For the text-containing cell, return its midpoint in (x, y) coordinate format. 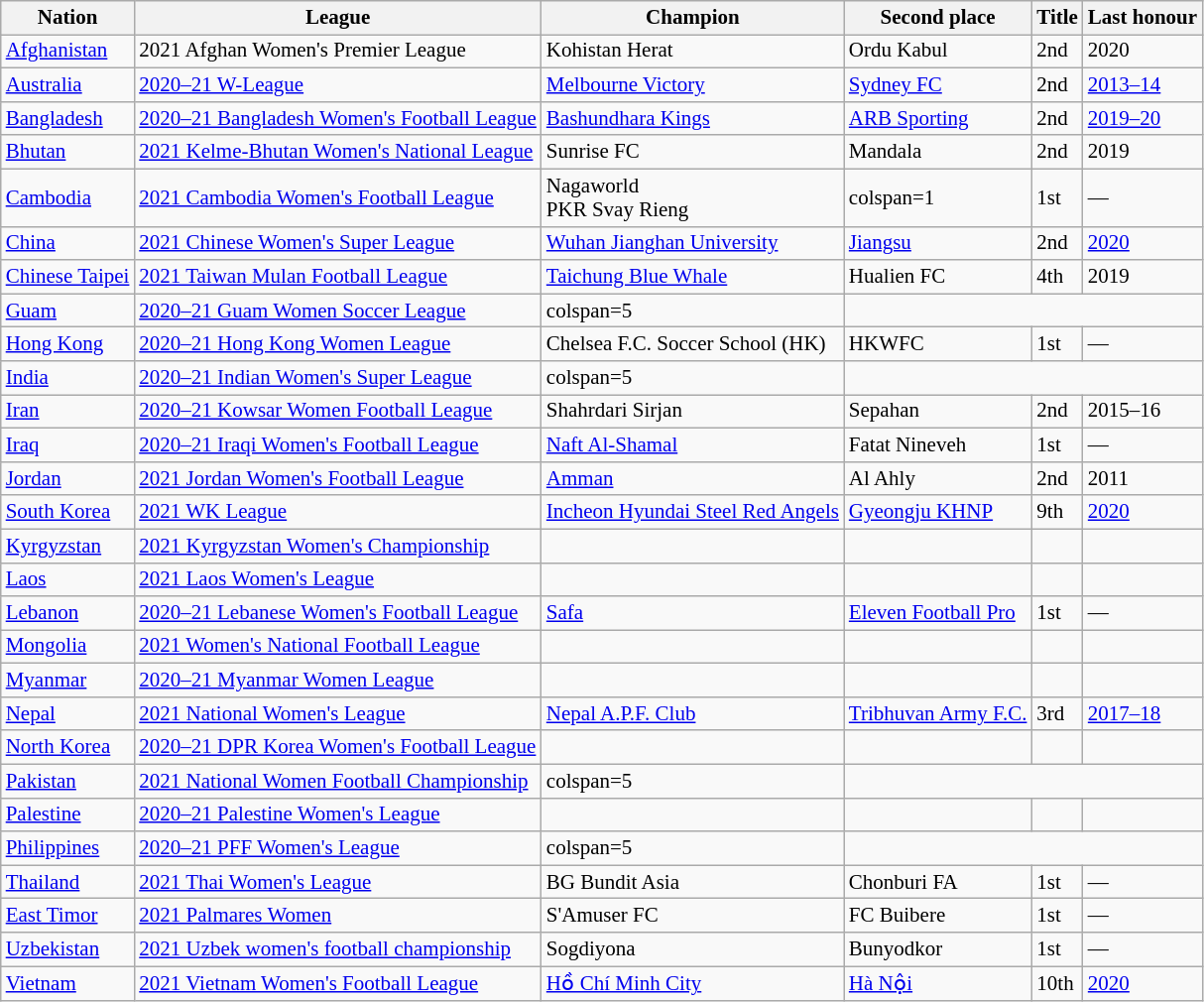
2020–21 DPR Korea Women's Football League (337, 747)
2021 Afghan Women's Premier League (337, 52)
Amman (692, 478)
Laos (67, 579)
2021 Kyrgyzstan Women's Championship (337, 546)
Uzbekistan (67, 949)
Bunyodkor (938, 949)
2021 Chinese Women's Super League (337, 243)
South Korea (67, 512)
East Timor (67, 916)
S'Amuser FC (692, 916)
India (67, 378)
10th (1057, 984)
2021 Vietnam Women's Football League (337, 984)
FC Buibere (938, 916)
BG Bundit Asia (692, 882)
Nepal A.P.F. Club (692, 714)
Chelsea F.C. Soccer School (HK) (692, 344)
2020–21 Indian Women's Super League (337, 378)
Bashundhara Kings (692, 118)
2020–21 Guam Women Soccer League (337, 311)
Kyrgyzstan (67, 546)
NagaworldPKR Svay Rieng (692, 197)
Vietnam (67, 984)
Pakistan (67, 781)
2019–20 (1143, 118)
2021 Kelme-Bhutan Women's National League (337, 152)
Taichung Blue Whale (692, 277)
Ordu Kabul (938, 52)
Thailand (67, 882)
Al Ahly (938, 478)
North Korea (67, 747)
Nepal (67, 714)
2021 Cambodia Women's Football League (337, 197)
Tribhuvan Army F.C. (938, 714)
Philippines (67, 848)
colspan=1 (938, 197)
Naft Al-Shamal (692, 444)
China (67, 243)
Last honour (1143, 18)
Jiangsu (938, 243)
2021 Uzbek women's football championship (337, 949)
Fatat Nineveh (938, 444)
Lebanon (67, 613)
Iraq (67, 444)
2021 Jordan Women's Football League (337, 478)
9th (1057, 512)
Sunrise FC (692, 152)
Safa (692, 613)
2021 Thai Women's League (337, 882)
Sydney FC (938, 85)
2013–14 (1143, 85)
Cambodia (67, 197)
Guam (67, 311)
Mandala (938, 152)
2020–21 W-League (337, 85)
Bhutan (67, 152)
Australia (67, 85)
Chinese Taipei (67, 277)
ARB Sporting (938, 118)
Myanmar (67, 681)
2020–21 Kowsar Women Football League (337, 412)
Mongolia (67, 647)
Afghanistan (67, 52)
Bangladesh (67, 118)
Hà Nội (938, 984)
Wuhan Jianghan University (692, 243)
Chonburi FA (938, 882)
Hồ Chí Minh City (692, 984)
2020–21 Palestine Women's League (337, 814)
Champion (692, 18)
Shahrdari Sirjan (692, 412)
Melbourne Victory (692, 85)
2015–16 (1143, 412)
2021 WK League (337, 512)
Eleven Football Pro (938, 613)
2021 Laos Women's League (337, 579)
Hualien FC (938, 277)
Kohistan Herat (692, 52)
3rd (1057, 714)
Hong Kong (67, 344)
2021 National Women Football Championship (337, 781)
2020–21 Hong Kong Women League (337, 344)
2021 Women's National Football League (337, 647)
2020–21 Bangladesh Women's Football League (337, 118)
Second place (938, 18)
Iran (67, 412)
League (337, 18)
Nation (67, 18)
2021 National Women's League (337, 714)
Jordan (67, 478)
2020–21 Myanmar Women League (337, 681)
2020–21 PFF Women's League (337, 848)
2017–18 (1143, 714)
2021 Taiwan Mulan Football League (337, 277)
2011 (1143, 478)
Sepahan (938, 412)
2020–21 Lebanese Women's Football League (337, 613)
Title (1057, 18)
HKWFC (938, 344)
2021 Palmares Women (337, 916)
2020–21 Iraqi Women's Football League (337, 444)
Incheon Hyundai Steel Red Angels (692, 512)
Sogdiyona (692, 949)
Palestine (67, 814)
4th (1057, 277)
Gyeongju KHNP (938, 512)
